Return (x, y) of the center of cell containing provided text 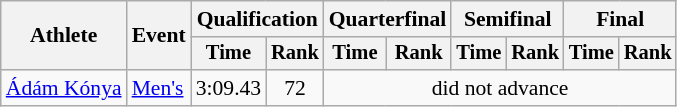
72 (295, 88)
Qualification (258, 19)
Semifinal (507, 19)
did not advance (500, 88)
Event (159, 36)
Athlete (64, 36)
Final (620, 19)
Men's (159, 88)
3:09.43 (228, 88)
Quarterfinal (388, 19)
Ádám Kónya (64, 88)
